Pinpoint the cell where the given text exists, returning its (X, Y) midpoint coordinate. 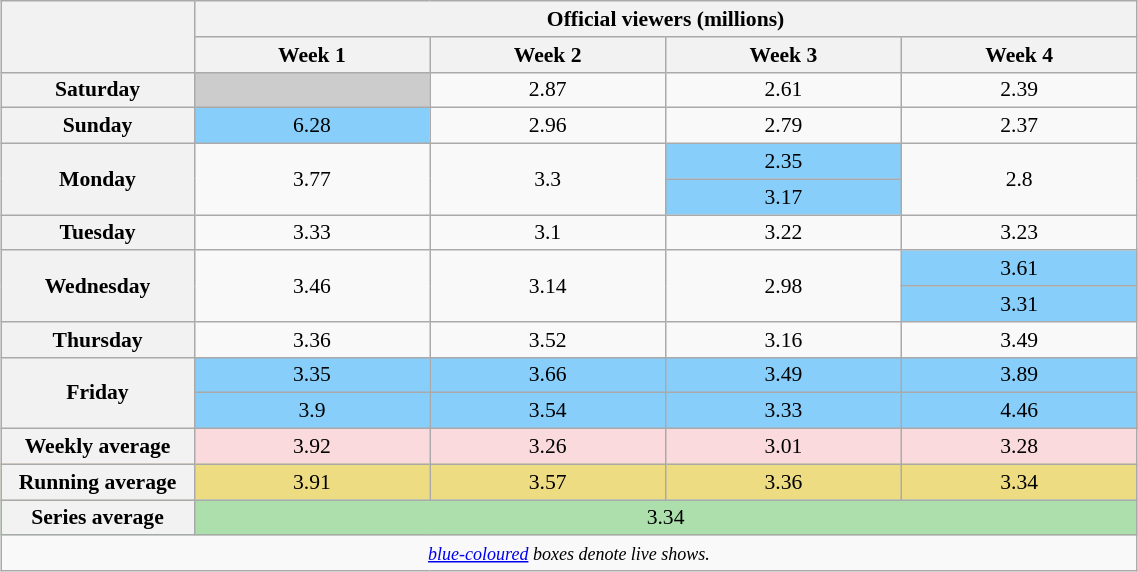
2.39 (1019, 90)
4.46 (1019, 411)
Week 2 (548, 55)
Week 4 (1019, 55)
Week 3 (784, 55)
2.96 (548, 126)
Sunday (98, 126)
2.8 (1019, 180)
3.16 (784, 340)
3.35 (312, 375)
3.31 (1019, 304)
3.57 (548, 482)
3.9 (312, 411)
3.66 (548, 375)
Saturday (98, 90)
Thursday (98, 340)
3.91 (312, 482)
3.54 (548, 411)
3.1 (548, 233)
Tuesday (98, 233)
2.37 (1019, 126)
3.26 (548, 447)
Series average (98, 518)
2.79 (784, 126)
6.28 (312, 126)
3.52 (548, 340)
2.35 (784, 162)
3.23 (1019, 233)
Weekly average (98, 447)
Wednesday (98, 286)
3.28 (1019, 447)
3.77 (312, 180)
3.3 (548, 180)
Week 1 (312, 55)
2.87 (548, 90)
2.61 (784, 90)
3.22 (784, 233)
3.89 (1019, 375)
blue-coloured boxes denote live shows. (569, 554)
Running average (98, 482)
3.01 (784, 447)
3.61 (1019, 269)
Official viewers (millions) (666, 19)
3.92 (312, 447)
3.17 (784, 197)
Friday (98, 392)
Monday (98, 180)
3.14 (548, 286)
2.98 (784, 286)
3.46 (312, 286)
